Scan for the cell matching the given text and deliver its [X, Y] coordinate at center. 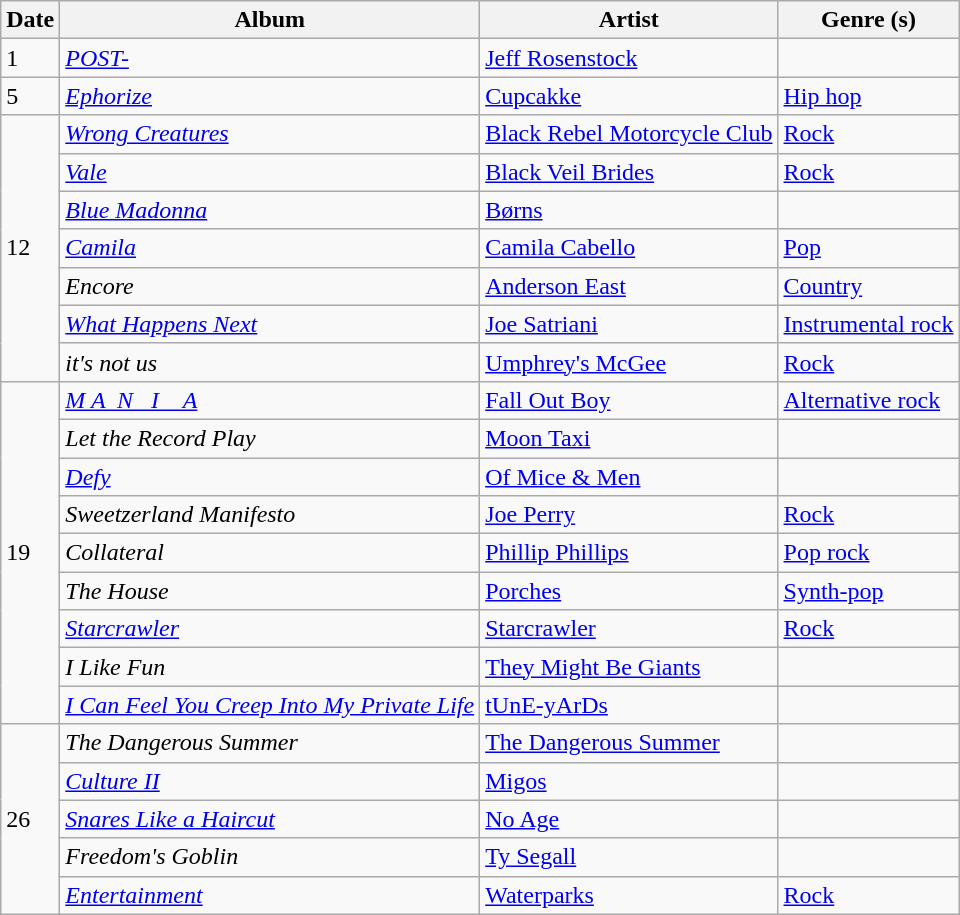
Encore [270, 286]
Wrong Creatures [270, 134]
Anderson East [629, 286]
Waterparks [629, 895]
Black Veil Brides [629, 172]
Migos [629, 781]
Alternative rock [868, 400]
POST- [270, 58]
Let the Record Play [270, 438]
Hip hop [868, 96]
Pop rock [868, 553]
Ephorize [270, 96]
Cupcakke [629, 96]
Snares Like a Haircut [270, 819]
Phillip Phillips [629, 553]
Freedom's Goblin [270, 857]
M A N I A [270, 400]
Blue Madonna [270, 210]
5 [30, 96]
Of Mice & Men [629, 477]
No Age [629, 819]
Moon Taxi [629, 438]
Pop [868, 248]
Umphrey's McGee [629, 362]
Fall Out Boy [629, 400]
it's not us [270, 362]
Album [270, 20]
Porches [629, 591]
Genre (s) [868, 20]
Ty Segall [629, 857]
Artist [629, 20]
Camila [270, 248]
1 [30, 58]
Country [868, 286]
Joe Perry [629, 515]
They Might Be Giants [629, 667]
Black Rebel Motorcycle Club [629, 134]
Defy [270, 477]
Jeff Rosenstock [629, 58]
26 [30, 819]
I Like Fun [270, 667]
Joe Satriani [629, 324]
19 [30, 552]
Collateral [270, 553]
Date [30, 20]
Vale [270, 172]
What Happens Next [270, 324]
Børns [629, 210]
Entertainment [270, 895]
Synth-pop [868, 591]
The House [270, 591]
12 [30, 248]
Camila Cabello [629, 248]
I Can Feel You Creep Into My Private Life [270, 705]
Instrumental rock [868, 324]
tUnE-yArDs [629, 705]
Culture II [270, 781]
Sweetzerland Manifesto [270, 515]
